Scan for the cell matching the given text and deliver its [x, y] coordinate at center. 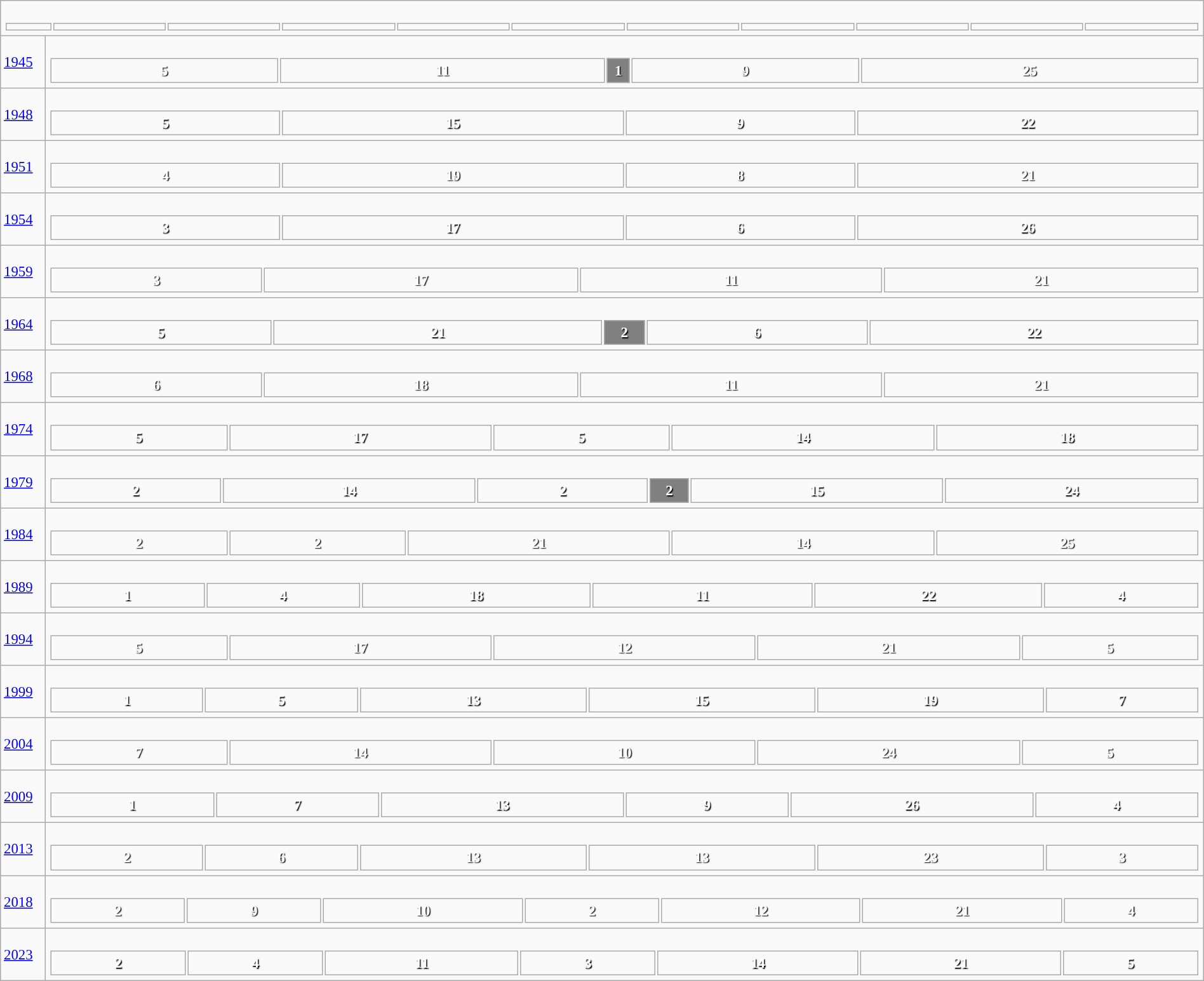
1984 [23, 535]
2 4 11 3 14 21 5 [624, 954]
1945 [23, 62]
5 15 9 22 [624, 114]
2 6 13 13 23 3 [624, 850]
2 14 2 2 15 24 [624, 481]
3 17 11 21 [624, 272]
2 9 10 2 12 21 4 [624, 902]
5 11 1 9 25 [624, 62]
1979 [23, 481]
1 5 13 15 19 7 [624, 692]
1 7 13 9 26 4 [624, 796]
5 17 5 14 18 [624, 429]
1968 [23, 377]
2013 [23, 850]
2009 [23, 796]
1951 [23, 166]
1954 [23, 220]
2018 [23, 902]
2004 [23, 744]
6 18 11 21 [624, 377]
1964 [23, 324]
1974 [23, 429]
1994 [23, 639]
2023 [23, 954]
1948 [23, 114]
1989 [23, 587]
1999 [23, 692]
5 17 12 21 5 [624, 639]
2 2 21 14 25 [624, 535]
1959 [23, 272]
1 4 18 11 22 4 [624, 587]
7 14 10 24 5 [624, 744]
3 17 6 26 [624, 220]
4 19 8 21 [624, 166]
8 [740, 175]
5 21 2 6 22 [624, 324]
23 [930, 857]
